Scan for the cell matching the given text and deliver its [x, y] coordinate at center. 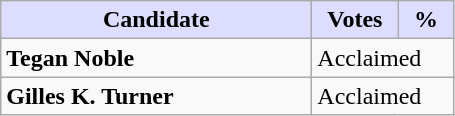
Tegan Noble [156, 58]
Votes [355, 20]
Candidate [156, 20]
Gilles K. Turner [156, 96]
% [426, 20]
